Provide the (x, y) coordinate of the cell's center where the given text is located.  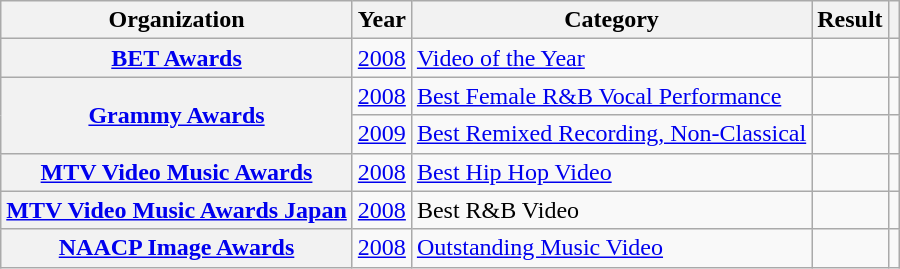
MTV Video Music Awards (177, 172)
Best Hip Hop Video (611, 172)
Outstanding Music Video (611, 248)
Best Female R&B Vocal Performance (611, 96)
MTV Video Music Awards Japan (177, 210)
BET Awards (177, 58)
Best R&B Video (611, 210)
Category (611, 20)
Organization (177, 20)
Year (382, 20)
Best Remixed Recording, Non-Classical (611, 134)
Result (850, 20)
Video of the Year (611, 58)
2009 (382, 134)
Grammy Awards (177, 115)
NAACP Image Awards (177, 248)
